Provide the [X, Y] coordinate of the cell's center where the given text is located.  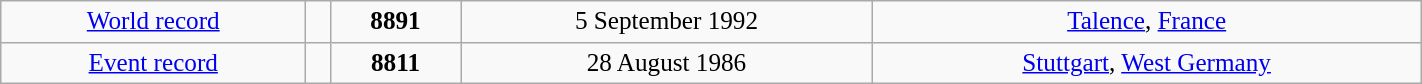
8811 [396, 63]
8891 [396, 22]
Talence, France [1146, 22]
World record [154, 22]
28 August 1986 [666, 63]
Event record [154, 63]
Stuttgart, West Germany [1146, 63]
5 September 1992 [666, 22]
